Extract the [X, Y] coordinate from the center of the cell holding the provided text.  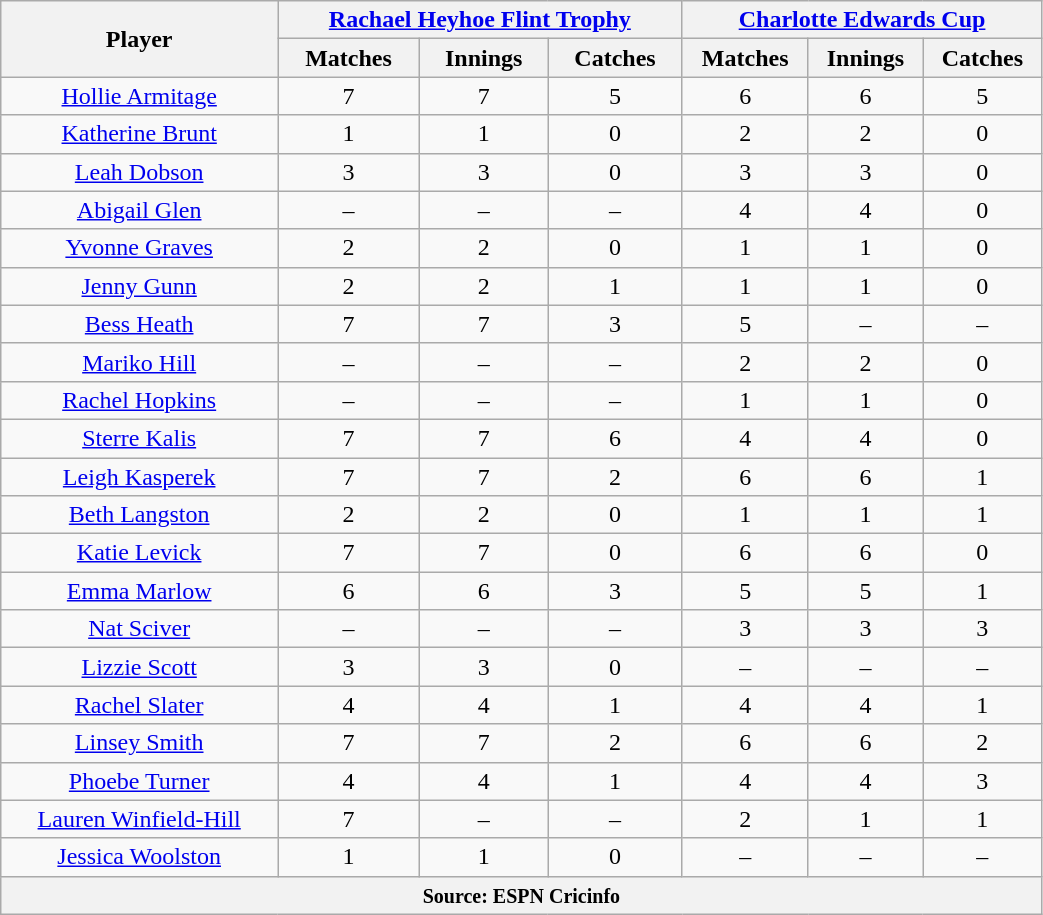
Emma Marlow [140, 591]
Rachel Hopkins [140, 400]
Hollie Armitage [140, 96]
Mariko Hill [140, 362]
Lauren Winfield-Hill [140, 819]
Rachel Slater [140, 705]
Sterre Kalis [140, 438]
Phoebe Turner [140, 781]
Linsey Smith [140, 743]
Jenny Gunn [140, 286]
Katherine Brunt [140, 134]
Rachael Heyhoe Flint Trophy [480, 20]
Source: ESPN Cricinfo [522, 895]
Leah Dobson [140, 172]
Yvonne Graves [140, 248]
Jessica Woolston [140, 857]
Player [140, 39]
Abigail Glen [140, 210]
Beth Langston [140, 515]
Charlotte Edwards Cup [862, 20]
Leigh Kasperek [140, 477]
Lizzie Scott [140, 667]
Katie Levick [140, 553]
Nat Sciver [140, 629]
Bess Heath [140, 324]
